From the cell containing the given text, extract its center point as [x, y] coordinate. 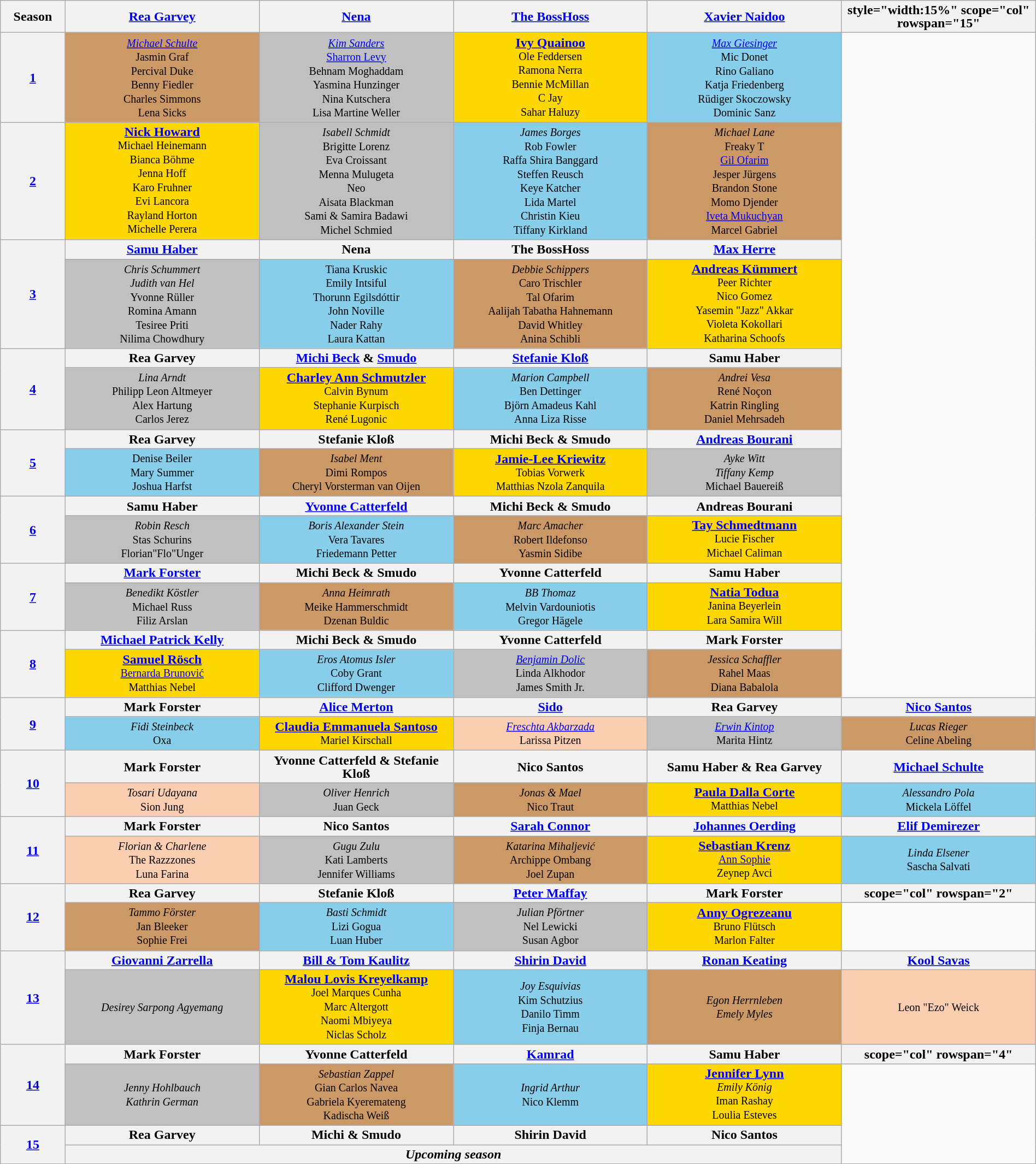
4 [33, 389]
Marc AmacherRobert IldefonsoYasmin Sidibe [551, 540]
Robin ReschStas SchurinsFlorian"Flo"Unger [162, 540]
Isabel MentDimi RomposCheryl Vorsterman van Oijen [356, 472]
Tammo FörsterJan BleekerSophie Frei [162, 927]
Debbie SchippersCaro TrischlerTal OfarimAalijah Tabatha HahnemannDavid WhitleyAnina Schibli [551, 304]
Giovanni Zarrella [162, 960]
5 [33, 463]
14 [33, 1085]
Jamie-Lee KriewitzTobias VorwerkMatthias Nzola Zanquila [551, 472]
Anna HeimrathMeike HammerschmidtDzenan Buldic [356, 606]
BB ThomazMelvin VardouniotisGregor Hägele [551, 606]
Benjamin DolicLinda AlkhodorJames Smith Jr. [551, 673]
Alessandro PolaMickela Löffel [939, 800]
Michael SchulteJasmin GrafPercival DukeBenny FiedlerCharles SimmonsLena Sicks [162, 78]
Alice Merton [356, 707]
Jenny HohlbauchKathrin German [162, 1095]
Boris Alexander SteinVera TavaresFriedemann Petter [356, 540]
Julian PförtnerNel LewickiSusan Agbor [551, 927]
Jessica SchafflerRahel MaasDiana Babalola [744, 673]
Eros Atomus IslerCoby GrantClifford Dwenger [356, 673]
Isabell SchmidtBrigitte LorenzEva CroissantMenna MulugetaNeoAisata BlackmanSami & Samira BadawiMichel Schmied [356, 181]
Marion CampbellBen DettingerBjörn Amadeus KahlAnna Liza Risse [551, 399]
Jonas & MaelNico Traut [551, 800]
8 [33, 664]
Chris SchummertJudith van HelYvonne RüllerRomina AmannTesiree PritiNilima Chowdhury [162, 304]
Joy EsquiviasKim SchutziusDanilo TimmFinja Bernau [551, 1007]
Kool Savas [939, 960]
Ivy QuainooOle FeddersenRamona NerraBennie McMillanC JaySahar Haluzy [551, 78]
Max GiesingerMic DonetRino GalianoKatja FriedenbergRüdiger SkoczowskyDominic Sanz [744, 78]
1 [33, 78]
Claudia Emmanuela SantosoMariel Kirschall [356, 734]
Kamrad [551, 1054]
Katarina MihaljevićArchippe OmbangJoel Zupan [551, 860]
Ingrid ArthurNico Klemm [551, 1095]
3 [33, 294]
Tosari UdayanaSion Jung [162, 800]
Sido [551, 707]
Kim SandersSharron LevyBehnam MoghaddamYasmina HunzingerNina KutscheraLisa Martine Weller [356, 78]
Nick HowardMichael HeinemannBianca BöhmeJenna HoffKaro FruhnerEvi LancoraRayland HortonMichelle Perera [162, 181]
Oliver HenrichJuan Geck [356, 800]
scope="col" rowspan="4" [939, 1054]
Xavier Naidoo [744, 16]
Ronan Keating [744, 960]
Freschta AkbarzadaLarissa Pitzen [551, 734]
Samu Haber & Rea Garvey [744, 767]
Sebastian KrenzAnn SophieZeynep Avci [744, 860]
Paula Dalla CorteMatthias Nebel [744, 800]
Tay SchmedtmannLucie FischerMichael Caliman [744, 540]
Jennifer LynnEmily KönigIman RashayLoulia Esteves [744, 1095]
Anny OgrezeanuBruno FlütschMarlon Falter [744, 927]
15 [33, 1144]
Lucas RiegerCeline Abeling [939, 734]
Gugu ZuluKati LambertsJennifer Williams [356, 860]
Yvonne Catterfeld & Stefanie Kloß [356, 767]
Michi & Smudo [356, 1135]
11 [33, 850]
Max Herre [744, 249]
Desirey Sarpong Agyemang [162, 1007]
Erwin KintopMarita Hintz [744, 734]
Andrei VesaRené NoçonKatrin RinglingDaniel Mehrsadeh [744, 399]
Michael LaneFreaky TGil OfarimJesper JürgensBrandon StoneMomo DjenderIveta MukuchyanMarcel Gabriel [744, 181]
Florian & CharleneThe RazzzonesLuna Farina [162, 860]
James BorgesRob FowlerRaffa Shira BanggardSteffen ReuschKeye KatcherLida MartelChristin KieuTiffany Kirkland [551, 181]
Basti SchmidtLizi GoguaLuan Huber [356, 927]
Lina ArndtPhilipp Leon AltmeyerAlex HartungCarlos Jerez [162, 399]
Sarah Connor [551, 826]
Elif Demirezer [939, 826]
9 [33, 724]
Johannes Oerding [744, 826]
Bill & Tom Kaulitz [356, 960]
Sebastian ZappelGian Carlos NaveaGabriela KyerematengKadischa Weiß [356, 1095]
Michael Patrick Kelly [162, 640]
Malou Lovis KreyelkampJoel Marques CunhaMarc AltergottNaomi MbiyeyaNiclas Scholz [356, 1007]
Charley Ann SchmutzlerCalvin BynumStephanie KurpischRené Lugonic [356, 399]
Peter Maffay [551, 894]
Upcoming season [454, 1155]
Denise BeilerMary SummerJoshua Harfst [162, 472]
Tiana KruskicEmily IntsifulThorunn EgilsdóttirJohn NovilleNader RahyLaura Kattan [356, 304]
Samuel RöschBernarda BrunovićMatthias Nebel [162, 673]
6 [33, 530]
Andreas KümmertPeer RichterNico GomezYasemin "Jazz" AkkarVioleta KokollariKatharina Schoofs [744, 304]
Linda ElsenerSascha Salvati [939, 860]
Natia ToduaJanina BeyerleinLara Samira Will [744, 606]
2 [33, 181]
Egon HerrnlebenEmely Myles [744, 1007]
Benedikt KöstlerMichael RussFiliz Arslan [162, 606]
13 [33, 997]
Michael Schulte [939, 767]
scope="col" rowspan="2" [939, 894]
Fidi SteinbeckOxa [162, 734]
style="width:15%" scope="col" rowspan="15" [939, 16]
12 [33, 918]
7 [33, 596]
Season [33, 16]
Ayke WittTiffany KempMichael Bauereiß [744, 472]
Leon "Ezo" Weick [939, 1007]
10 [33, 783]
